Pinpoint the cell where the given text exists, returning its [x, y] midpoint coordinate. 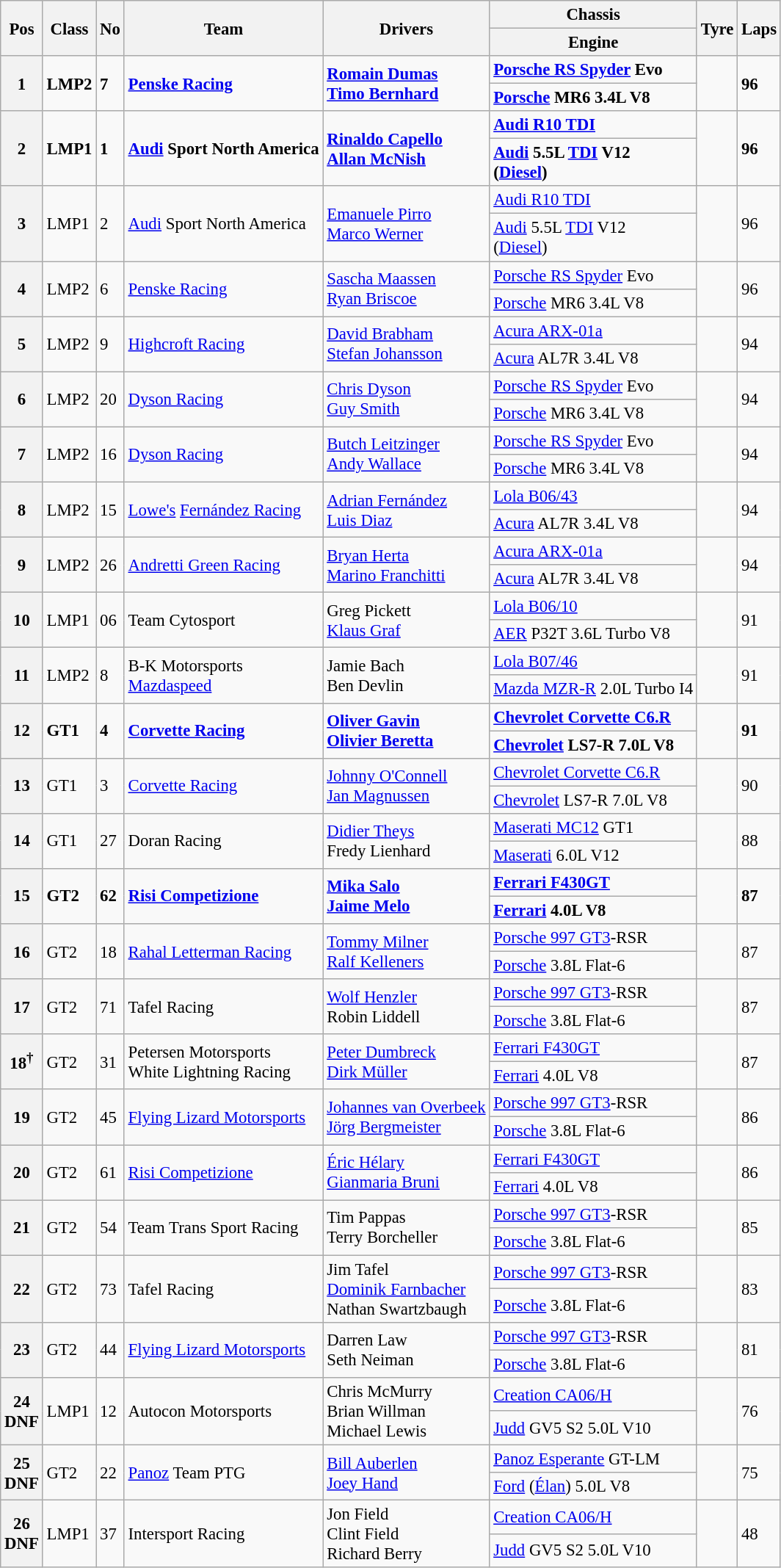
10 [22, 620]
Engine [593, 43]
Éric Hélary Gianmaria Bruni [407, 1172]
83 [759, 1289]
Andretti Green Racing [223, 566]
21 [22, 1228]
06 [110, 620]
Maserati 6.0L V12 [593, 855]
Team Cytosport [223, 620]
Lola B06/10 [593, 607]
Peter Dumbreck Dirk Müller [407, 1062]
B-K Motorsports Mazdaspeed [223, 676]
24DNF [22, 1412]
Mazda MZR-R 2.0L Turbo I4 [593, 690]
Johnny O'Connell Jan Magnussen [407, 786]
Rinaldo Capello Allan McNish [407, 148]
76 [759, 1412]
48 [759, 1534]
No [110, 28]
Drivers [407, 28]
Maserati MC12 GT1 [593, 828]
Rahal Letterman Racing [223, 952]
Intersport Racing [223, 1534]
13 [22, 786]
54 [110, 1228]
62 [110, 896]
Tim Pappas Terry Borcheller [407, 1228]
Tommy Milner Ralf Kelleners [407, 952]
25DNF [22, 1472]
71 [110, 1006]
Didier Theys Fredy Lienhard [407, 842]
90 [759, 786]
45 [110, 1118]
Pos [22, 28]
73 [110, 1289]
Mika Salo Jaime Melo [407, 896]
Team Trans Sport Racing [223, 1228]
Laps [759, 28]
44 [110, 1350]
Jon Field Clint Field Richard Berry [407, 1534]
Butch Leitzinger Andy Wallace [407, 454]
Lola B06/43 [593, 496]
14 [22, 842]
Johannes van Overbeek Jörg Bergmeister [407, 1118]
Chassis [593, 15]
Lowe's Fernández Racing [223, 510]
Ford (Élan) 5.0L V8 [593, 1486]
Chris McMurry Brian Willman Michael Lewis [407, 1412]
Lola B07/46 [593, 662]
27 [110, 842]
18 [110, 952]
81 [759, 1350]
31 [110, 1062]
Doran Racing [223, 842]
Chris Dyson Guy Smith [407, 400]
Team [223, 28]
18† [22, 1062]
Oliver Gavin Olivier Beretta [407, 730]
Bryan Herta Marino Franchitti [407, 566]
Darren Law Seth Neiman [407, 1350]
Greg Pickett Klaus Graf [407, 620]
Jamie Bach Ben Devlin [407, 676]
Emanuele Pirro Marco Werner [407, 224]
11 [22, 676]
David Brabham Stefan Johansson [407, 344]
Tyre [716, 28]
Petersen Motorsports White Lightning Racing [223, 1062]
Autocon Motorsports [223, 1412]
75 [759, 1472]
Romain Dumas Timo Bernhard [407, 84]
AER P32T 3.6L Turbo V8 [593, 634]
Adrian Fernández Luis Diaz [407, 510]
Class [69, 28]
Jim Tafel Dominik Farnbacher Nathan Swartzbaugh [407, 1289]
85 [759, 1228]
37 [110, 1534]
Wolf Henzler Robin Liddell [407, 1006]
23 [22, 1350]
5 [22, 344]
17 [22, 1006]
Sascha Maassen Ryan Briscoe [407, 289]
26 [110, 566]
88 [759, 842]
Bill Auberlen Joey Hand [407, 1472]
26DNF [22, 1534]
Highcroft Racing [223, 344]
Panoz Esperante GT-LM [593, 1459]
Panoz Team PTG [223, 1472]
19 [22, 1118]
61 [110, 1172]
